Return the (x, y) coordinate for the center point of the cell that contains the specified text.  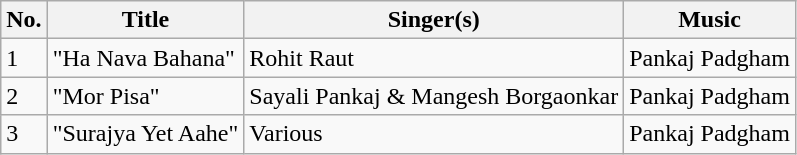
"Surajya Yet Aahe" (146, 134)
3 (24, 134)
Title (146, 20)
1 (24, 58)
"Mor Pisa" (146, 96)
Music (710, 20)
No. (24, 20)
2 (24, 96)
Sayali Pankaj & Mangesh Borgaonkar (434, 96)
Rohit Raut (434, 58)
Various (434, 134)
"Ha Nava Bahana" (146, 58)
Singer(s) (434, 20)
